Return (X, Y) of the center of cell containing provided text 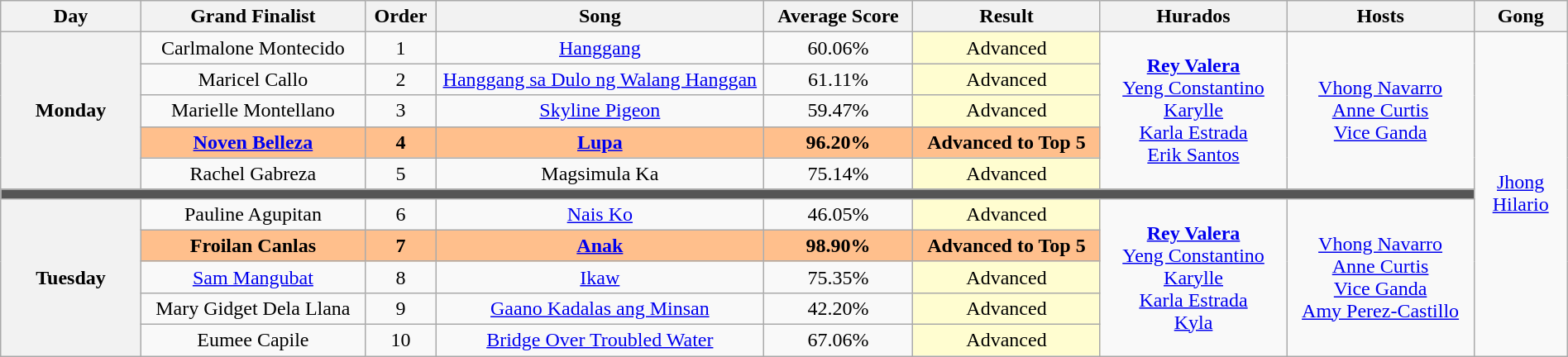
Result (1006, 17)
Bridge Over Troubled Water (600, 340)
67.06% (839, 340)
Jhong Hilario (1520, 194)
75.14% (839, 174)
60.06% (839, 48)
Monday (71, 111)
3 (401, 111)
Rey ValeraYeng ConstantinoKarylleKarla EstradaKyla (1193, 277)
8 (401, 277)
Hanggang sa Dulo ng Walang Hanggan (600, 79)
Hurados (1193, 17)
Hanggang (600, 48)
42.20% (839, 308)
46.05% (839, 214)
Mary Gidget Dela Llana (253, 308)
9 (401, 308)
Grand Finalist (253, 17)
61.11% (839, 79)
Magsimula Ka (600, 174)
Lupa (600, 142)
10 (401, 340)
59.47% (839, 111)
Tuesday (71, 277)
Vhong NavarroAnne CurtisVice Ganda (1380, 111)
Froilan Canlas (253, 245)
Hosts (1380, 17)
Skyline Pigeon (600, 111)
Marielle Montellano (253, 111)
Noven Belleza (253, 142)
Carlmalone Montecido (253, 48)
7 (401, 245)
Order (401, 17)
Song (600, 17)
75.35% (839, 277)
Vhong NavarroAnne CurtisVice GandaAmy Perez-Castillo (1380, 277)
Rachel Gabreza (253, 174)
2 (401, 79)
6 (401, 214)
Maricel Callo (253, 79)
Sam Mangubat (253, 277)
5 (401, 174)
1 (401, 48)
4 (401, 142)
Gaano Kadalas ang Minsan (600, 308)
Gong (1520, 17)
Ikaw (600, 277)
96.20% (839, 142)
Average Score (839, 17)
Rey ValeraYeng ConstantinoKarylleKarla EstradaErik Santos (1193, 111)
Anak (600, 245)
Eumee Capile (253, 340)
98.90% (839, 245)
Day (71, 17)
Nais Ko (600, 214)
Pauline Agupitan (253, 214)
